Return the (x, y) coordinate for the center point of the cell that contains the specified text.  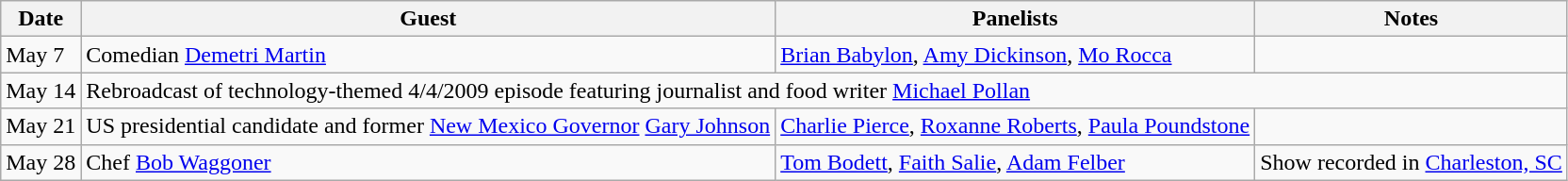
May 7 (41, 55)
Notes (1412, 19)
Panelists (1016, 19)
May 21 (41, 126)
May 14 (41, 90)
Brian Babylon, Amy Dickinson, Mo Rocca (1016, 55)
Show recorded in Charleston, SC (1412, 162)
Chef Bob Waggoner (428, 162)
Comedian Demetri Martin (428, 55)
Date (41, 19)
May 28 (41, 162)
Rebroadcast of technology-themed 4/4/2009 episode featuring journalist and food writer Michael Pollan (825, 90)
Guest (428, 19)
US presidential candidate and former New Mexico Governor Gary Johnson (428, 126)
Tom Bodett, Faith Salie, Adam Felber (1016, 162)
Charlie Pierce, Roxanne Roberts, Paula Poundstone (1016, 126)
